Return [X, Y] of the center of cell containing provided text 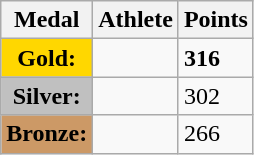
Athlete [136, 20]
Medal [47, 20]
316 [216, 58]
Bronze: [47, 134]
Silver: [47, 96]
302 [216, 96]
Points [216, 20]
Gold: [47, 58]
266 [216, 134]
